Return the [X, Y] coordinate for the center point of the cell that contains the specified text.  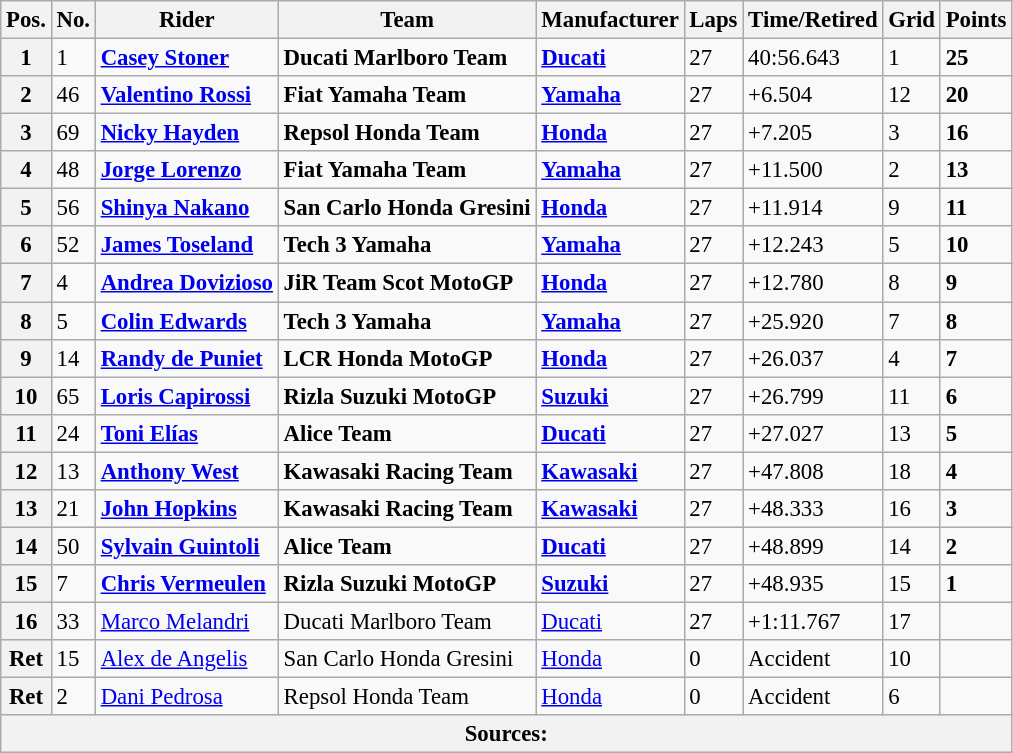
+11.500 [813, 170]
+1:11.767 [813, 621]
Nicky Hayden [186, 133]
+7.205 [813, 133]
52 [73, 245]
+26.037 [813, 358]
John Hopkins [186, 509]
Dani Pedrosa [186, 697]
18 [912, 471]
Time/Retired [813, 20]
+48.333 [813, 509]
Randy de Puniet [186, 358]
JiR Team Scot MotoGP [407, 283]
+26.799 [813, 396]
Casey Stoner [186, 58]
46 [73, 95]
Toni Elías [186, 433]
+12.243 [813, 245]
Sources: [506, 734]
33 [73, 621]
LCR Honda MotoGP [407, 358]
25 [976, 58]
Colin Edwards [186, 321]
James Toseland [186, 245]
50 [73, 546]
+27.027 [813, 433]
Jorge Lorenzo [186, 170]
69 [73, 133]
+25.920 [813, 321]
No. [73, 20]
56 [73, 208]
Valentino Rossi [186, 95]
Anthony West [186, 471]
+12.780 [813, 283]
Chris Vermeulen [186, 584]
Points [976, 20]
Loris Capirossi [186, 396]
Andrea Dovizioso [186, 283]
Laps [714, 20]
21 [73, 509]
48 [73, 170]
Rider [186, 20]
Sylvain Guintoli [186, 546]
Marco Melandri [186, 621]
65 [73, 396]
+48.899 [813, 546]
+11.914 [813, 208]
+47.808 [813, 471]
+48.935 [813, 584]
Alex de Angelis [186, 659]
40:56.643 [813, 58]
Manufacturer [610, 20]
Team [407, 20]
+6.504 [813, 95]
Shinya Nakano [186, 208]
24 [73, 433]
Pos. [26, 20]
Grid [912, 20]
17 [912, 621]
20 [976, 95]
